Locate the cell with the specified text and output its (X, Y) center coordinate. 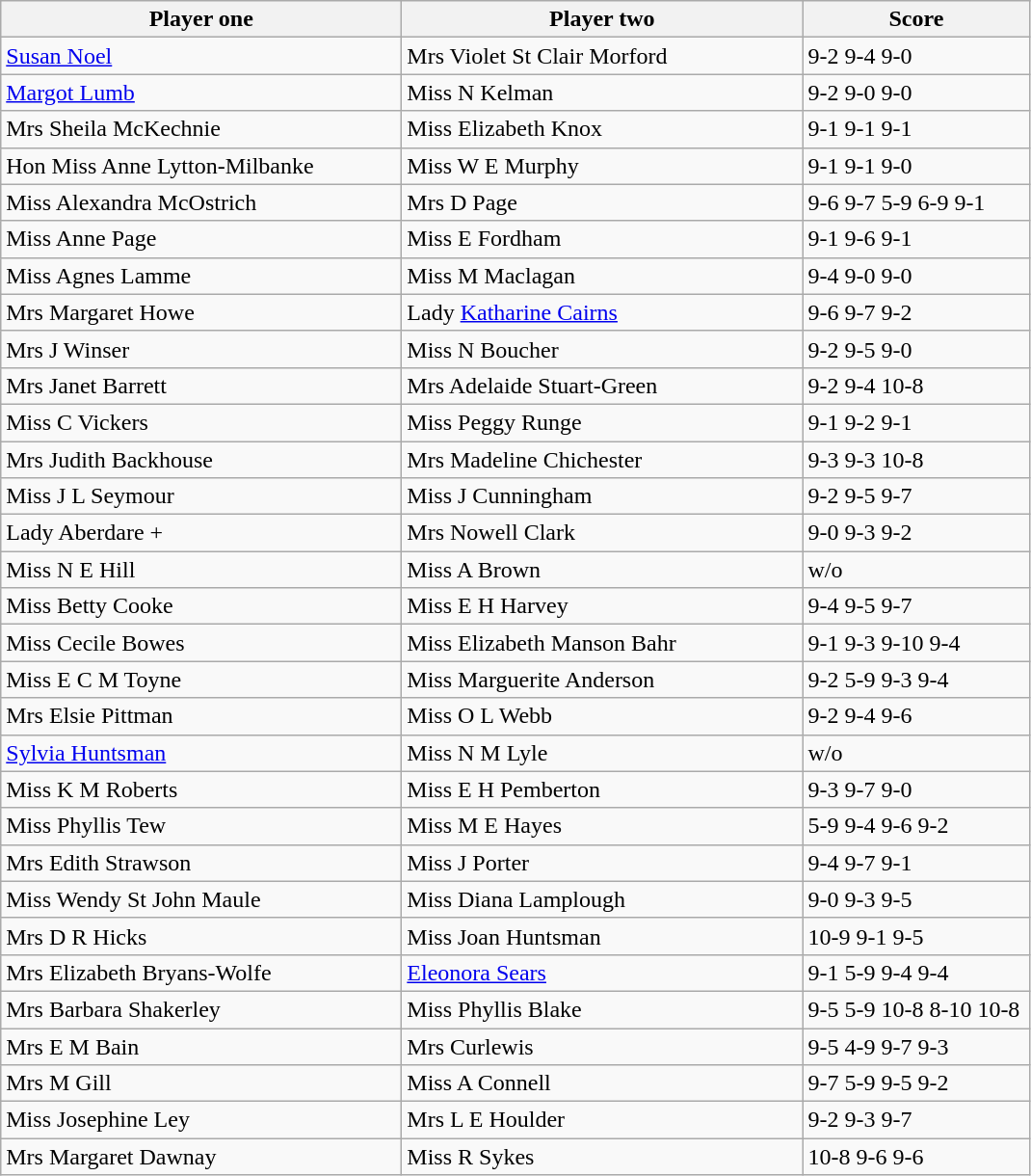
Mrs J Winser (201, 349)
9-2 9-5 9-7 (916, 496)
Score (916, 19)
9-6 9-7 9-2 (916, 312)
9-4 9-0 9-0 (916, 276)
Miss Elizabeth Knox (602, 129)
Miss Joan Huntsman (602, 936)
9-1 9-2 9-1 (916, 422)
9-7 5-9 9-5 9-2 (916, 1083)
Miss E C M Toyne (201, 680)
Miss M E Hayes (602, 826)
Mrs L E Houlder (602, 1120)
9-2 5-9 9-3 9-4 (916, 680)
Miss E H Pemberton (602, 789)
Miss Wendy St John Maule (201, 899)
Lady Katharine Cairns (602, 312)
9-4 9-7 9-1 (916, 863)
9-2 9-4 9-0 (916, 56)
Miss Peggy Runge (602, 422)
10-9 9-1 9-5 (916, 936)
Player one (201, 19)
Margot Lumb (201, 93)
10-8 9-6 9-6 (916, 1157)
9-1 9-1 9-1 (916, 129)
Miss Cecile Bowes (201, 643)
9-2 9-3 9-7 (916, 1120)
Mrs Violet St Clair Morford (602, 56)
Mrs Janet Barrett (201, 386)
Sylvia Huntsman (201, 753)
9-0 9-3 9-5 (916, 899)
9-5 5-9 10-8 8-10 10-8 (916, 1009)
Mrs Curlewis (602, 1046)
9-2 9-0 9-0 (916, 93)
9-3 9-7 9-0 (916, 789)
Mrs Barbara Shakerley (201, 1009)
9-2 9-4 10-8 (916, 386)
Mrs D R Hicks (201, 936)
Miss Anne Page (201, 239)
9-5 4-9 9-7 9-3 (916, 1046)
Miss E H Harvey (602, 606)
9-3 9-3 10-8 (916, 460)
Miss N Boucher (602, 349)
9-2 9-5 9-0 (916, 349)
Miss Alexandra McOstrich (201, 202)
Susan Noel (201, 56)
Miss K M Roberts (201, 789)
Mrs Edith Strawson (201, 863)
Miss Betty Cooke (201, 606)
Mrs Margaret Howe (201, 312)
Mrs Madeline Chichester (602, 460)
5-9 9-4 9-6 9-2 (916, 826)
9-6 9-7 5-9 6-9 9-1 (916, 202)
Miss R Sykes (602, 1157)
Mrs D Page (602, 202)
Miss O L Webb (602, 716)
Miss Phyllis Blake (602, 1009)
Mrs E M Bain (201, 1046)
Mrs M Gill (201, 1083)
9-1 9-1 9-0 (916, 166)
Miss Josephine Ley (201, 1120)
9-1 5-9 9-4 9-4 (916, 973)
Mrs Elsie Pittman (201, 716)
9-0 9-3 9-2 (916, 533)
Miss A Brown (602, 570)
9-4 9-5 9-7 (916, 606)
Miss M Maclagan (602, 276)
Miss Phyllis Tew (201, 826)
Miss Diana Lamplough (602, 899)
Lady Aberdare + (201, 533)
Miss N Kelman (602, 93)
Miss A Connell (602, 1083)
Miss W E Murphy (602, 166)
9-2 9-4 9-6 (916, 716)
9-1 9-6 9-1 (916, 239)
Miss N E Hill (201, 570)
9-1 9-3 9-10 9-4 (916, 643)
Miss Agnes Lamme (201, 276)
Miss J Porter (602, 863)
Miss J L Seymour (201, 496)
Mrs Nowell Clark (602, 533)
Miss C Vickers (201, 422)
Mrs Adelaide Stuart-Green (602, 386)
Mrs Sheila McKechnie (201, 129)
Hon Miss Anne Lytton-Milbanke (201, 166)
Miss Elizabeth Manson Bahr (602, 643)
Player two (602, 19)
Mrs Judith Backhouse (201, 460)
Miss J Cunningham (602, 496)
Eleonora Sears (602, 973)
Mrs Elizabeth Bryans-Wolfe (201, 973)
Miss N M Lyle (602, 753)
Miss E Fordham (602, 239)
Miss Marguerite Anderson (602, 680)
Mrs Margaret Dawnay (201, 1157)
